Extract the [X, Y] coordinate from the center of the cell holding the provided text.  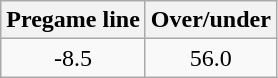
Pregame line [74, 20]
Over/under [210, 20]
-8.5 [74, 58]
56.0 [210, 58]
